Scan for the cell matching the given text and deliver its (x, y) coordinate at center. 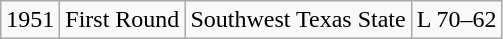
1951 (30, 20)
L 70–62 (456, 20)
First Round (122, 20)
Southwest Texas State (298, 20)
